Identify which cell holds the provided text, then report its (x, y) central coordinate. 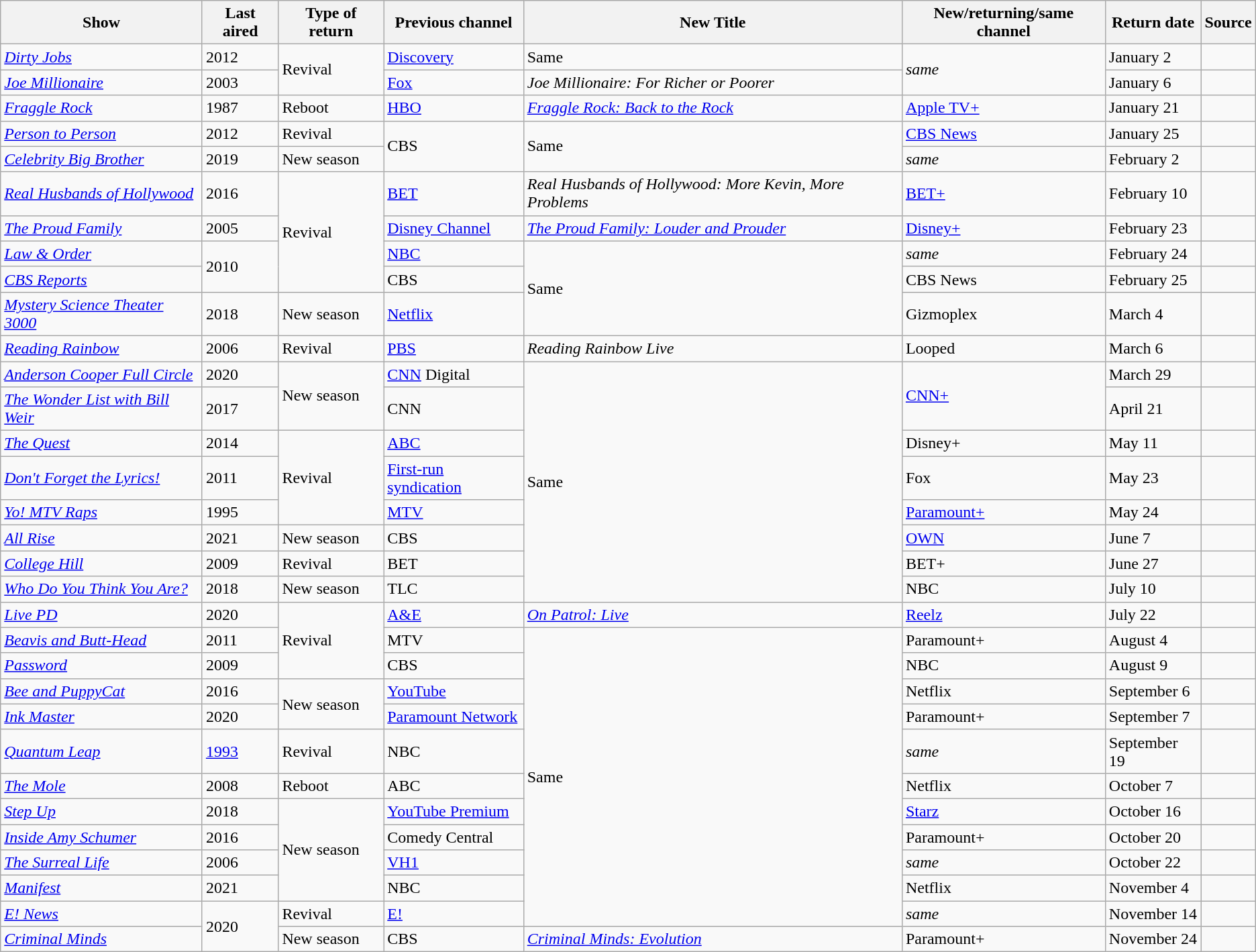
VH1 (454, 863)
Live PD (102, 615)
September 7 (1153, 717)
October 22 (1153, 863)
Looped (1004, 348)
Discovery (454, 57)
March 6 (1153, 348)
June 27 (1153, 564)
Real Husbands of Hollywood (102, 193)
September 19 (1153, 751)
Person to Person (102, 134)
Joe Millionaire: For Richer or Poorer (713, 83)
Law & Order (102, 254)
Anderson Cooper Full Circle (102, 374)
Don't Forget the Lyrics! (102, 478)
Manifest (102, 888)
Paramount Network (454, 717)
March 4 (1153, 314)
2008 (240, 786)
Beavis and Butt-Head (102, 640)
Type of return (331, 23)
The Proud Family (102, 228)
2005 (240, 228)
Ink Master (102, 717)
January 25 (1153, 134)
New/returning/same channel (1004, 23)
Reading Rainbow (102, 348)
Yo! MTV Raps (102, 513)
OWN (1004, 538)
July 10 (1153, 589)
TLC (454, 589)
November 14 (1153, 914)
November 4 (1153, 888)
The Wonder List with Bill Weir (102, 409)
Last aired (240, 23)
CNN (454, 409)
February 10 (1153, 193)
Criminal Minds (102, 939)
HBO (454, 108)
Real Husbands of Hollywood: More Kevin, More Problems (713, 193)
1995 (240, 513)
2010 (240, 266)
October 16 (1153, 811)
2019 (240, 159)
CNN+ (1004, 396)
The Quest (102, 443)
College Hill (102, 564)
May 11 (1153, 443)
2014 (240, 443)
Mystery Science Theater 3000 (102, 314)
PBS (454, 348)
February 2 (1153, 159)
Source (1228, 23)
1987 (240, 108)
Fraggle Rock (102, 108)
Comedy Central (454, 837)
August 4 (1153, 640)
Password (102, 666)
May 23 (1153, 478)
February 24 (1153, 254)
Starz (1004, 811)
First-run syndication (454, 478)
2017 (240, 409)
Show (102, 23)
2003 (240, 83)
April 21 (1153, 409)
YouTube Premium (454, 811)
A&E (454, 615)
The Surreal Life (102, 863)
Reading Rainbow Live (713, 348)
Quantum Leap (102, 751)
Gizmoplex (1004, 314)
May 24 (1153, 513)
July 22 (1153, 615)
Fraggle Rock: Back to the Rock (713, 108)
September 6 (1153, 691)
November 24 (1153, 939)
CBS Reports (102, 279)
Bee and PuppyCat (102, 691)
Step Up (102, 811)
Inside Amy Schumer (102, 837)
E! News (102, 914)
October 7 (1153, 786)
Apple TV+ (1004, 108)
Joe Millionaire (102, 83)
All Rise (102, 538)
March 29 (1153, 374)
Criminal Minds: Evolution (713, 939)
New Title (713, 23)
1993 (240, 751)
February 25 (1153, 279)
Return date (1153, 23)
On Patrol: Live (713, 615)
October 20 (1153, 837)
CNN Digital (454, 374)
The Proud Family: Louder and Prouder (713, 228)
Celebrity Big Brother (102, 159)
January 21 (1153, 108)
The Mole (102, 786)
Who Do You Think You Are? (102, 589)
January 2 (1153, 57)
Previous channel (454, 23)
June 7 (1153, 538)
YouTube (454, 691)
Disney Channel (454, 228)
August 9 (1153, 666)
January 6 (1153, 83)
Dirty Jobs (102, 57)
Reelz (1004, 615)
February 23 (1153, 228)
E! (454, 914)
